Extract the [X, Y] coordinate from the center of the cell holding the provided text.  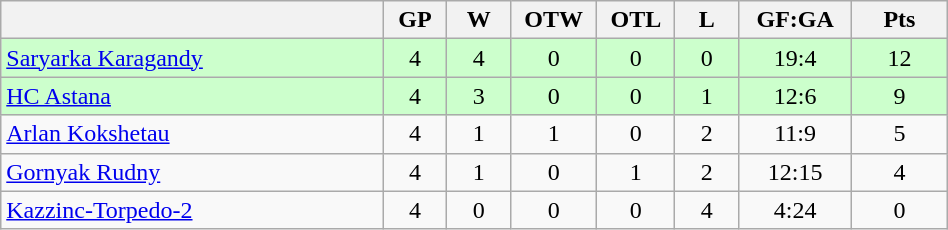
Pts [900, 20]
12:6 [796, 96]
5 [900, 134]
L [707, 20]
OTL [636, 20]
Gornyak Rudny [192, 172]
HC Astana [192, 96]
12 [900, 58]
9 [900, 96]
OTW [554, 20]
GP [415, 20]
12:15 [796, 172]
4:24 [796, 210]
3 [479, 96]
19:4 [796, 58]
Saryarka Karagandy [192, 58]
11:9 [796, 134]
Kazzinc-Torpedo-2 [192, 210]
Arlan Kokshetau [192, 134]
W [479, 20]
GF:GA [796, 20]
